Identify which cell holds the provided text, then report its (x, y) central coordinate. 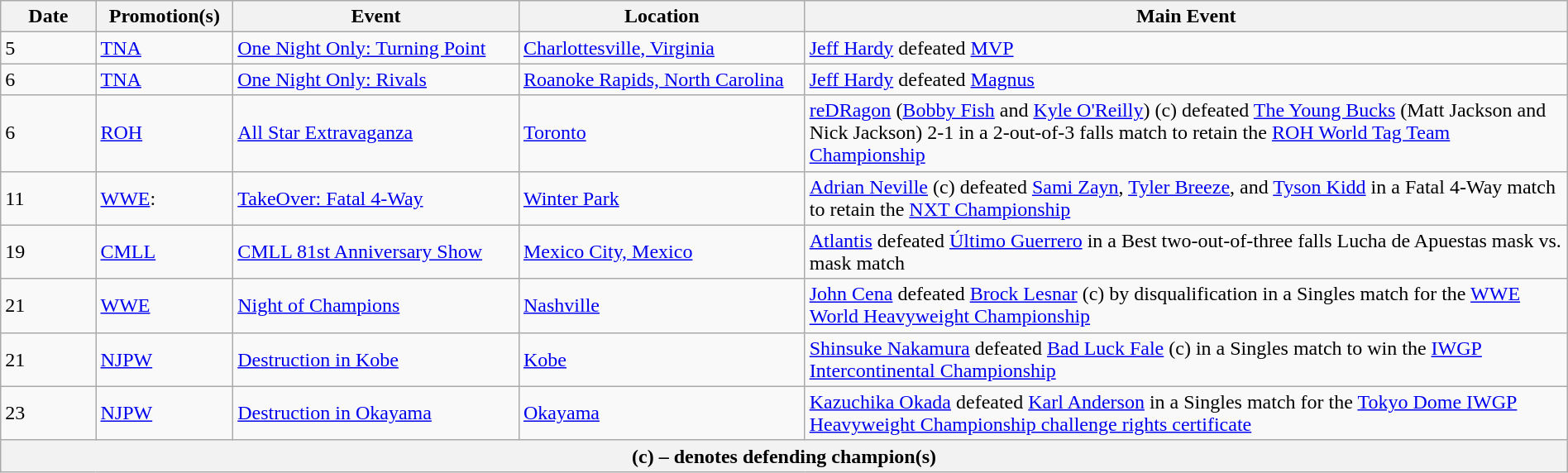
Shinsuke Nakamura defeated Bad Luck Fale (c) in a Singles match to win the IWGP Intercontinental Championship (1186, 359)
Night of Champions (376, 306)
John Cena defeated Brock Lesnar (c) by disqualification in a Singles match for the WWE World Heavyweight Championship (1186, 306)
Event (376, 17)
Date (48, 17)
WWE: (165, 198)
One Night Only: Turning Point (376, 48)
Mexico City, Mexico (662, 251)
Destruction in Okayama (376, 413)
Promotion(s) (165, 17)
23 (48, 413)
Nashville (662, 306)
One Night Only: Rivals (376, 79)
Jeff Hardy defeated MVP (1186, 48)
WWE (165, 306)
ROH (165, 133)
(c) – denotes defending champion(s) (784, 456)
Destruction in Kobe (376, 359)
Charlottesville, Virginia (662, 48)
Okayama (662, 413)
Kazuchika Okada defeated Karl Anderson in a Singles match for the Tokyo Dome IWGP Heavyweight Championship challenge rights certificate (1186, 413)
TakeOver: Fatal 4-Way (376, 198)
Roanoke Rapids, North Carolina (662, 79)
Location (662, 17)
All Star Extravaganza (376, 133)
11 (48, 198)
5 (48, 48)
Jeff Hardy defeated Magnus (1186, 79)
Toronto (662, 133)
Adrian Neville (c) defeated Sami Zayn, Tyler Breeze, and Tyson Kidd in a Fatal 4-Way match to retain the NXT Championship (1186, 198)
Kobe (662, 359)
CMLL 81st Anniversary Show (376, 251)
19 (48, 251)
CMLL (165, 251)
Atlantis defeated Último Guerrero in a Best two-out-of-three falls Lucha de Apuestas mask vs. mask match (1186, 251)
Winter Park (662, 198)
Main Event (1186, 17)
